Output the (X, Y) coordinate of the center of the cell containing the given text.  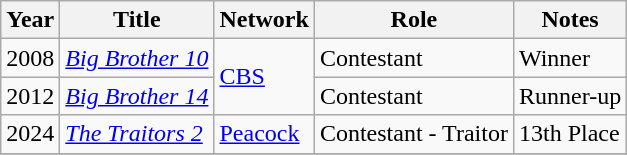
Big Brother 14 (137, 96)
Title (137, 20)
Role (414, 20)
Big Brother 10 (137, 58)
2024 (30, 134)
Notes (570, 20)
The Traitors 2 (137, 134)
2012 (30, 96)
2008 (30, 58)
Year (30, 20)
13th Place (570, 134)
CBS (264, 77)
Contestant - Traitor (414, 134)
Winner (570, 58)
Network (264, 20)
Peacock (264, 134)
Runner-up (570, 96)
